Find where the given text appears and provide that cell's center as [x, y] coordinate. 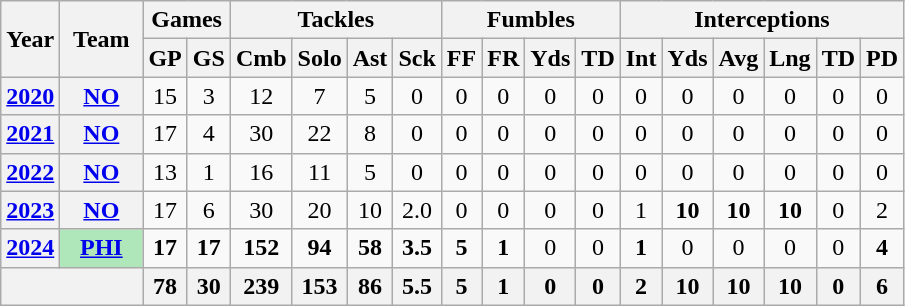
239 [261, 286]
16 [261, 172]
15 [165, 96]
2020 [30, 96]
94 [320, 248]
Ast [370, 58]
7 [320, 96]
Interceptions [762, 20]
2022 [30, 172]
58 [370, 248]
Tackles [336, 20]
153 [320, 286]
Games [186, 20]
GP [165, 58]
Lng [790, 58]
22 [320, 134]
Year [30, 39]
FF [461, 58]
FR [504, 58]
Sck [417, 58]
Int [641, 58]
20 [320, 210]
Cmb [261, 58]
Solo [320, 58]
Fumbles [530, 20]
GS [208, 58]
3 [208, 96]
78 [165, 286]
PHI [102, 248]
2023 [30, 210]
PD [882, 58]
8 [370, 134]
2021 [30, 134]
11 [320, 172]
2024 [30, 248]
13 [165, 172]
Avg [738, 58]
86 [370, 286]
152 [261, 248]
12 [261, 96]
5.5 [417, 286]
3.5 [417, 248]
Team [102, 39]
2.0 [417, 210]
